For the text-containing cell, return its midpoint in [X, Y] coordinate format. 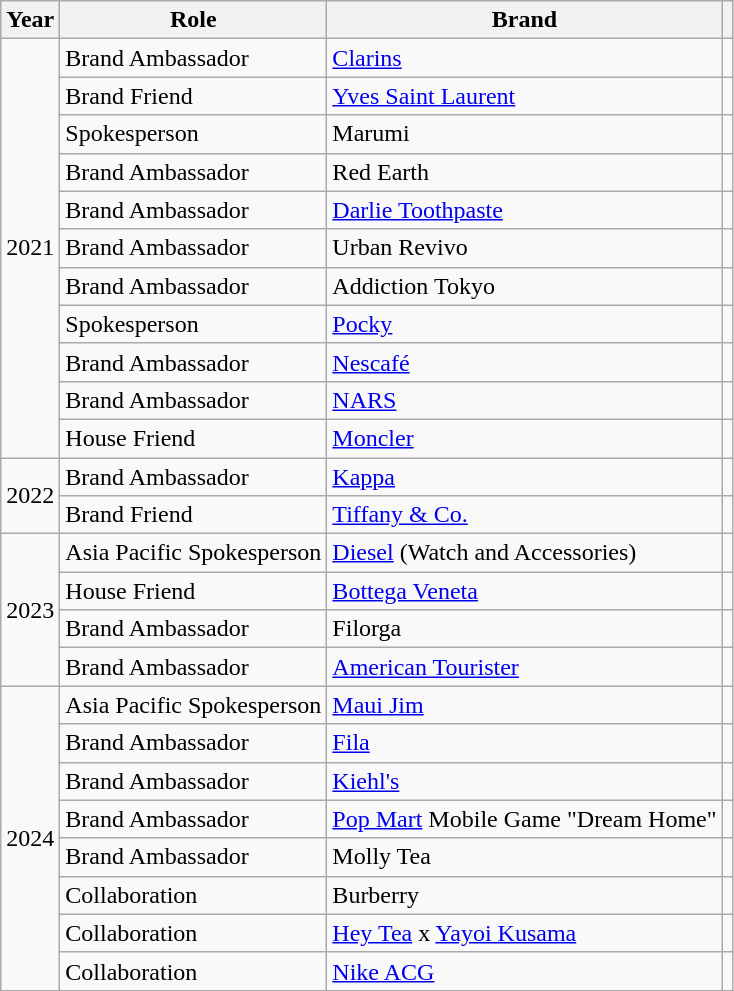
Diesel (Watch and Accessories) [524, 553]
Fila [524, 743]
2024 [30, 838]
Filorga [524, 629]
American Tourister [524, 667]
Kiehl's [524, 781]
Pop Mart Mobile Game "Dream Home" [524, 819]
Pocky [524, 324]
Nike ACG [524, 971]
Addiction Tokyo [524, 286]
Year [30, 20]
Hey Tea x Yayoi Kusama [524, 933]
Moncler [524, 438]
Clarins [524, 58]
Burberry [524, 895]
Red Earth [524, 172]
2023 [30, 610]
2021 [30, 248]
Molly Tea [524, 857]
Nescafé [524, 362]
Role [194, 20]
Darlie Toothpaste [524, 210]
Maui Jim [524, 705]
Marumi [524, 134]
NARS [524, 400]
Brand [524, 20]
Urban Revivo [524, 248]
2022 [30, 496]
Tiffany & Co. [524, 515]
Yves Saint Laurent [524, 96]
Kappa [524, 477]
Bottega Veneta [524, 591]
